Provide the (x, y) coordinate of the cell's center where the given text is located.  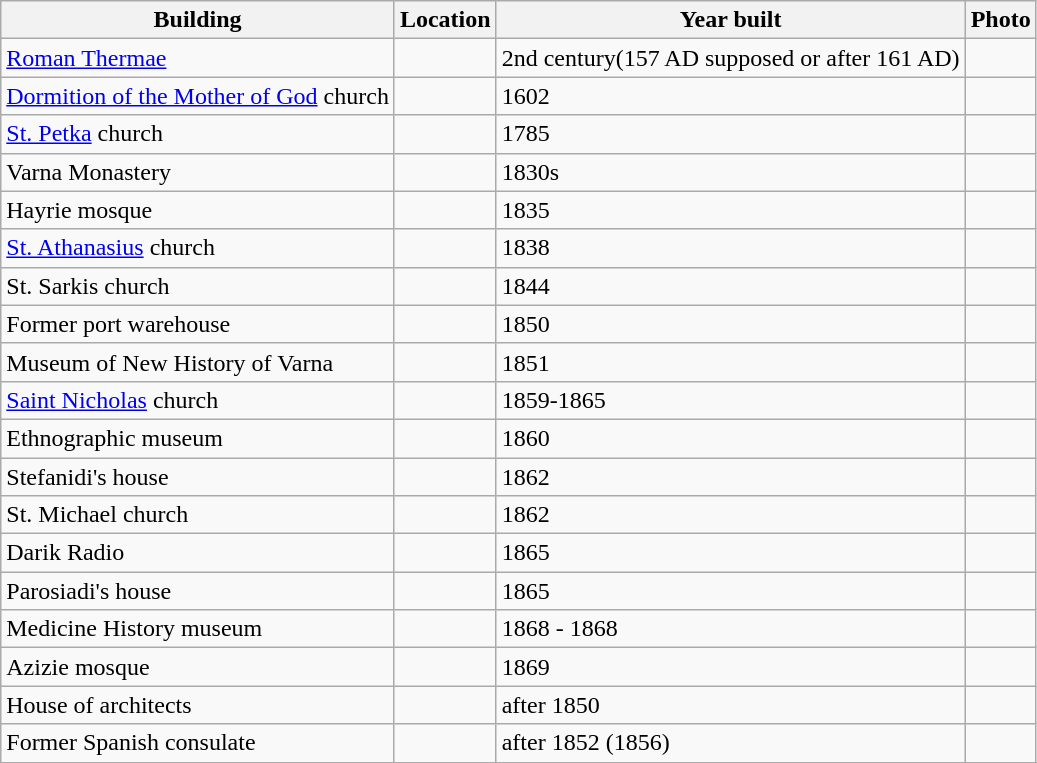
1602 (730, 96)
St. Sarkis church (198, 286)
1785 (730, 134)
Azizie mosque (198, 667)
1869 (730, 667)
after 1850 (730, 705)
Ethnographic museum (198, 438)
1860 (730, 438)
Museum of New History of Varna (198, 362)
Parosiadi's house (198, 591)
1851 (730, 362)
House of architects (198, 705)
1835 (730, 210)
Varna Monastery (198, 172)
1838 (730, 248)
Saint Nicholas church (198, 400)
Location (445, 20)
1850 (730, 324)
Darik Radio (198, 553)
after 1852 (1856) (730, 743)
Building (198, 20)
1830s (730, 172)
Dormition of the Mother of God church (198, 96)
1844 (730, 286)
St. Athanasius church (198, 248)
Former Spanish consulate (198, 743)
2nd century(157 AD supposed or after 161 AD) (730, 58)
Stefanidi's house (198, 477)
St. Michael church (198, 515)
Photo (1000, 20)
1868 - 1868 (730, 629)
Former port warehouse (198, 324)
1859-1865 (730, 400)
Medicine History museum (198, 629)
St. Petka church (198, 134)
Hayrie mosque (198, 210)
Roman Thermae (198, 58)
Year built (730, 20)
